Identify which cell holds the provided text, then report its [x, y] central coordinate. 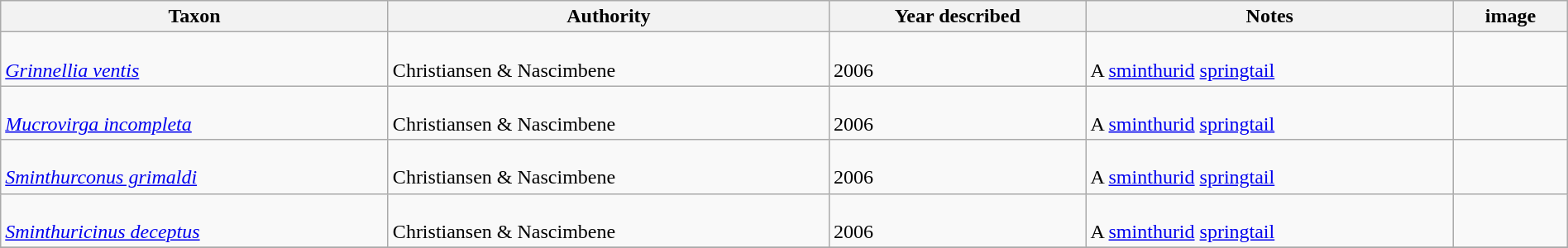
Year described [957, 17]
Authority [609, 17]
image [1511, 17]
Mucrovirga incompleta [195, 112]
Sminthurconus grimaldi [195, 167]
Taxon [195, 17]
Notes [1270, 17]
Sminthuricinus deceptus [195, 220]
Grinnellia ventis [195, 60]
